Return the (x, y) coordinate for the center point of the cell that contains the specified text.  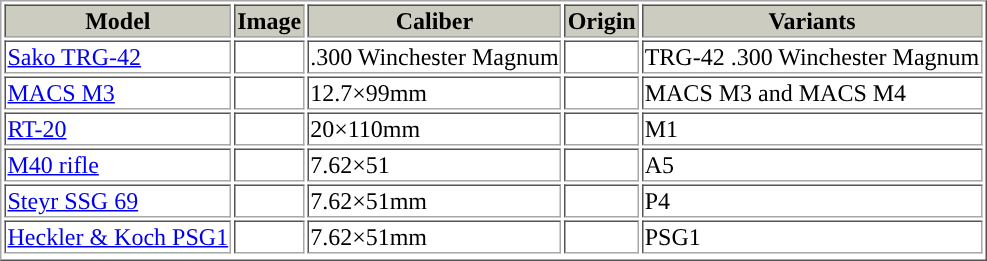
Heckler & Koch PSG1 (118, 236)
TRG-42 .300 Winchester Magnum (812, 56)
.300 Winchester Magnum (434, 56)
Image (269, 20)
MACS M3 (118, 92)
7.62×51 (434, 164)
RT-20 (118, 128)
20×110mm (434, 128)
A5 (812, 164)
P4 (812, 200)
12.7×99mm (434, 92)
PSG1 (812, 236)
Caliber (434, 20)
Variants (812, 20)
M1 (812, 128)
Origin (602, 20)
Steyr SSG 69 (118, 200)
MACS M3 and MACS M4 (812, 92)
Model (118, 20)
Sako TRG-42 (118, 56)
M40 rifle (118, 164)
